From the cell containing the given text, extract its center point as [X, Y] coordinate. 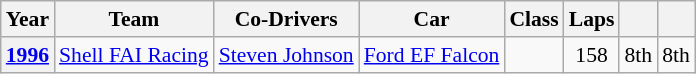
158 [592, 55]
Ford EF Falcon [432, 55]
Class [534, 19]
Year [28, 19]
Co-Drivers [286, 19]
1996 [28, 55]
Shell FAI Racing [134, 55]
Car [432, 19]
Team [134, 19]
Laps [592, 19]
Steven Johnson [286, 55]
